Provide the (x, y) coordinate of the cell's center where the given text is located.  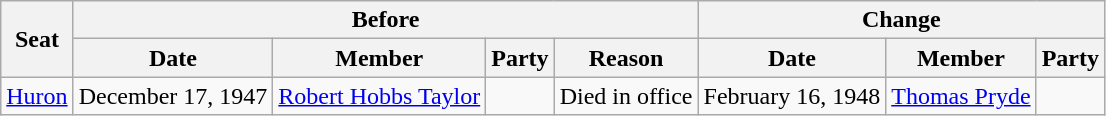
Reason (626, 58)
Seat (37, 39)
Thomas Pryde (961, 96)
Robert Hobbs Taylor (380, 96)
December 17, 1947 (173, 96)
February 16, 1948 (792, 96)
Died in office (626, 96)
Before (386, 20)
Change (901, 20)
Huron (37, 96)
